Find where the given text appears and provide that cell's center as (X, Y) coordinate. 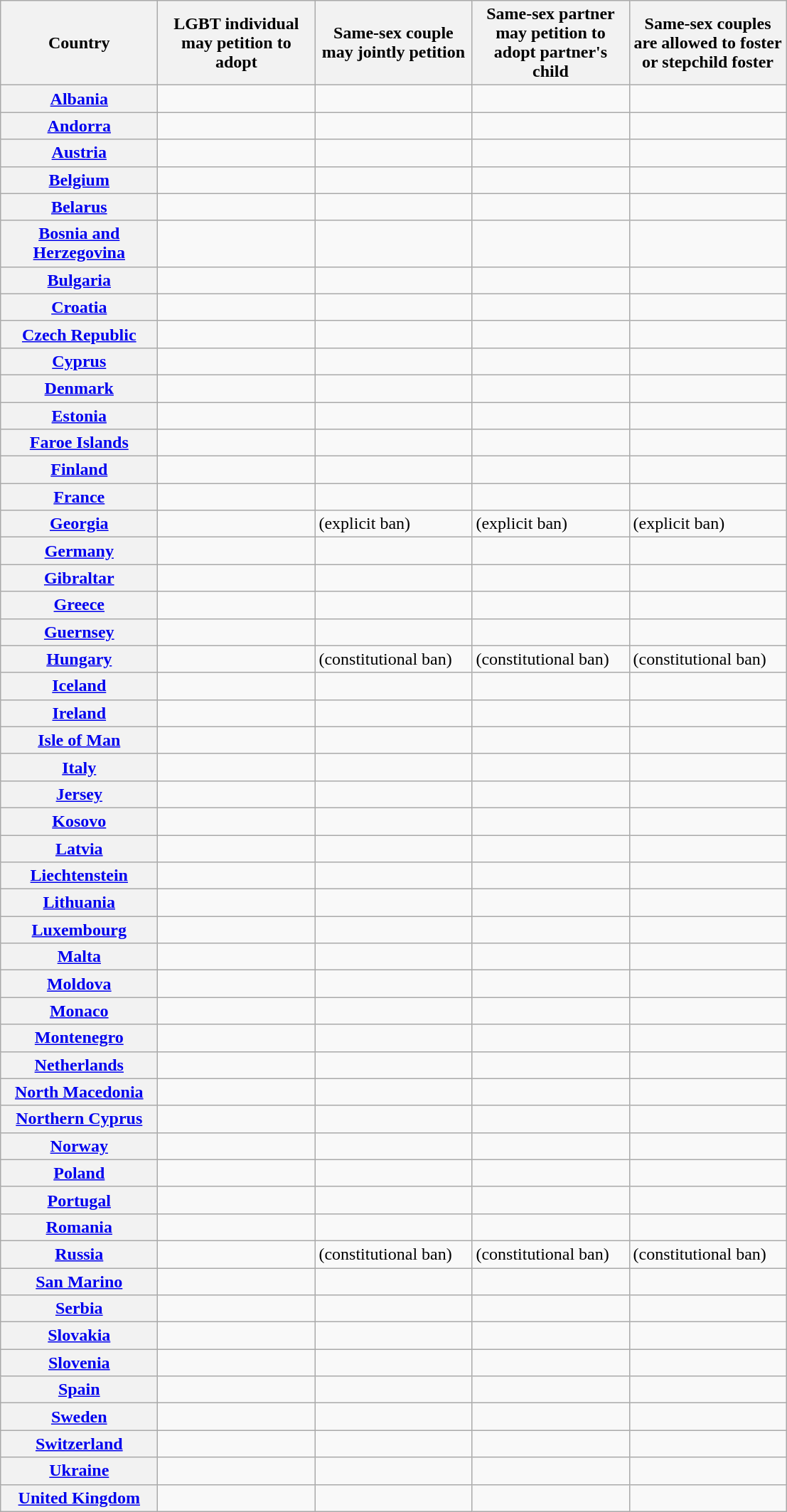
Slovakia (80, 1336)
Czech Republic (80, 334)
Georgia (80, 524)
Romania (80, 1227)
Germany (80, 551)
Sweden (80, 1417)
Norway (80, 1146)
Russia (80, 1254)
Albania (80, 99)
San Marino (80, 1282)
France (80, 497)
Belgium (80, 180)
Iceland (80, 686)
Isle of Man (80, 740)
Liechtenstein (80, 876)
Cyprus (80, 361)
Same-sex couples are allowed to foster or stepchild foster (708, 43)
United Kingdom (80, 1498)
Guernsey (80, 632)
Finland (80, 470)
Northern Cyprus (80, 1119)
Italy (80, 767)
Ireland (80, 713)
Monaco (80, 1011)
Jersey (80, 794)
Bulgaria (80, 280)
Spain (80, 1390)
Serbia (80, 1309)
Gibraltar (80, 578)
LGBT individual may petition to adopt (236, 43)
North Macedonia (80, 1092)
Poland (80, 1173)
Malta (80, 957)
Luxembourg (80, 930)
Country (80, 43)
Montenegro (80, 1038)
Kosovo (80, 821)
Netherlands (80, 1065)
Same-sex partner may petition to adopt partner's child (550, 43)
Greece (80, 605)
Portugal (80, 1200)
Ukraine (80, 1471)
Bosnia and Herzegovina (80, 243)
Same-sex couple may jointly petition (394, 43)
Andorra (80, 126)
Lithuania (80, 903)
Austria (80, 153)
Denmark (80, 388)
Faroe Islands (80, 443)
Latvia (80, 848)
Belarus (80, 207)
Estonia (80, 416)
Slovenia (80, 1363)
Hungary (80, 659)
Switzerland (80, 1444)
Moldova (80, 984)
Croatia (80, 307)
